Detect which cell encompasses the target text, then output its (x, y) center coordinate. 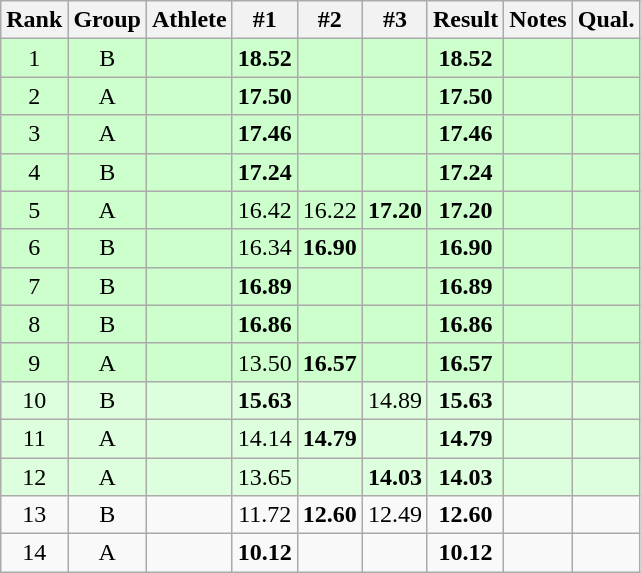
4 (34, 172)
5 (34, 210)
13.65 (264, 477)
Qual. (606, 20)
13 (34, 515)
16.22 (330, 210)
14 (34, 553)
7 (34, 286)
Rank (34, 20)
2 (34, 96)
11.72 (264, 515)
3 (34, 134)
Athlete (190, 20)
9 (34, 362)
#1 (264, 20)
16.42 (264, 210)
11 (34, 438)
Group (108, 20)
12.49 (394, 515)
Notes (538, 20)
16.34 (264, 248)
Result (465, 20)
#2 (330, 20)
6 (34, 248)
14.14 (264, 438)
1 (34, 58)
13.50 (264, 362)
14.89 (394, 400)
#3 (394, 20)
8 (34, 324)
12 (34, 477)
10 (34, 400)
